Scan for the cell matching the given text and deliver its (x, y) coordinate at center. 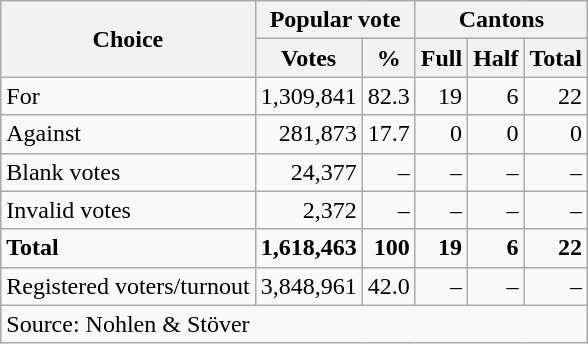
24,377 (308, 172)
Invalid votes (128, 210)
Half (496, 58)
17.7 (388, 134)
Cantons (501, 20)
% (388, 58)
Choice (128, 39)
Popular vote (335, 20)
82.3 (388, 96)
281,873 (308, 134)
Source: Nohlen & Stöver (294, 324)
100 (388, 248)
Full (441, 58)
Votes (308, 58)
42.0 (388, 286)
1,309,841 (308, 96)
1,618,463 (308, 248)
Blank votes (128, 172)
For (128, 96)
2,372 (308, 210)
3,848,961 (308, 286)
Registered voters/turnout (128, 286)
Against (128, 134)
